Pinpoint the cell where the given text exists, returning its (X, Y) midpoint coordinate. 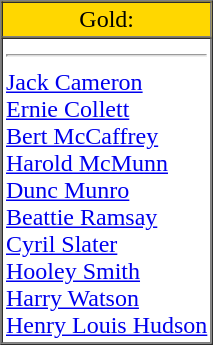
Gold: (107, 20)
Jack CameronErnie CollettBert McCaffreyHarold McMunnDunc MunroBeattie RamsayCyril SlaterHooley SmithHarry WatsonHenry Louis Hudson (107, 191)
